Identify which cell holds the provided text, then report its [X, Y] central coordinate. 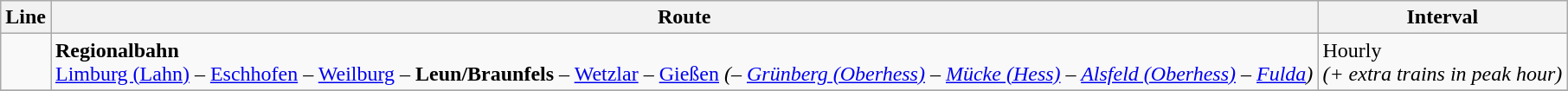
Interval [1443, 17]
Route [684, 17]
Hourly (+ extra trains in peak hour) [1443, 62]
Line [26, 17]
